Search for the cell housing the specified text and yield its [X, Y] center coordinate. 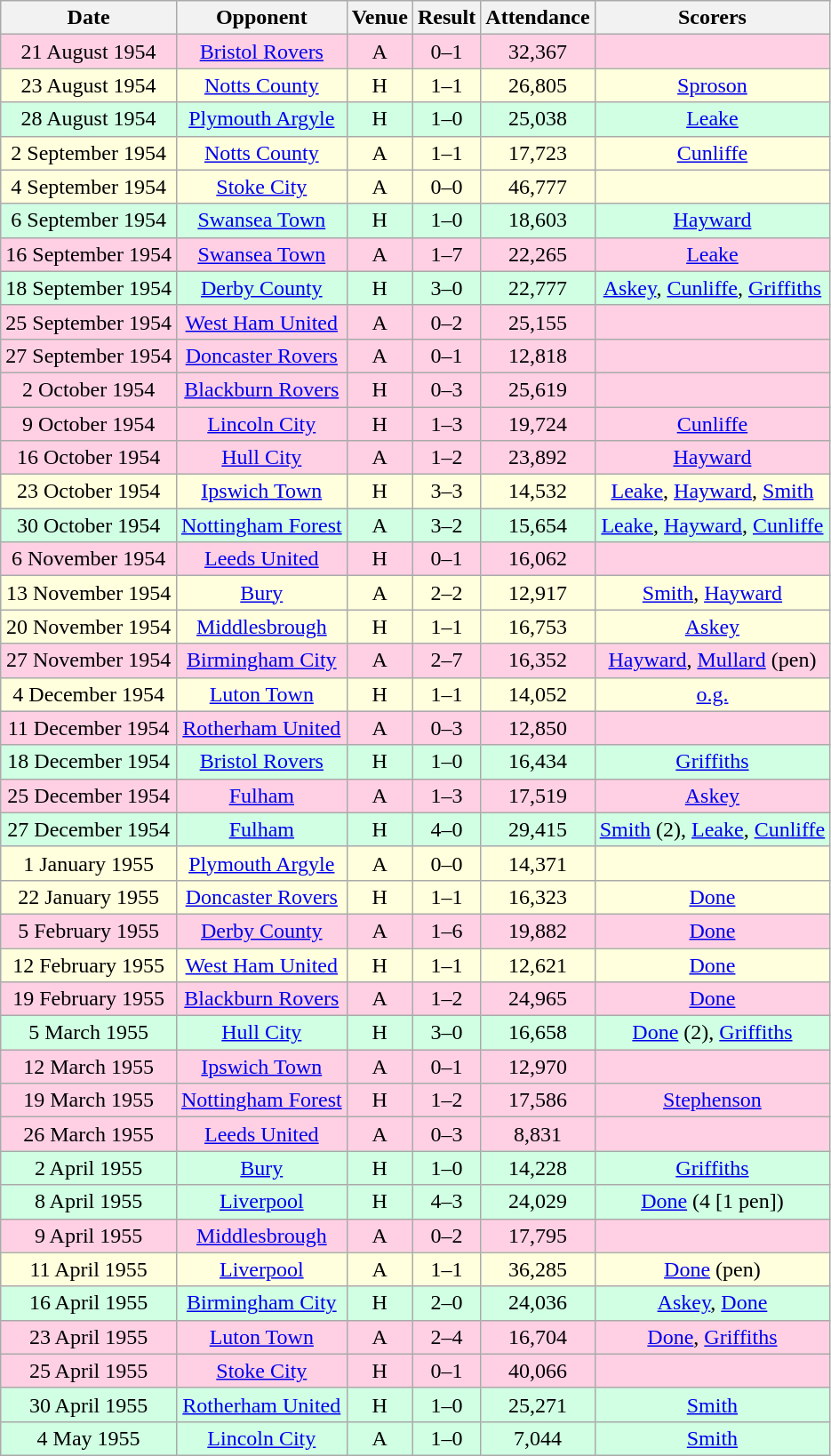
18 December 1954 [89, 762]
27 September 1954 [89, 356]
11 April 1955 [89, 1269]
1 January 1955 [89, 863]
16 September 1954 [89, 254]
26,805 [538, 85]
3–2 [446, 525]
Leake, Hayward, Smith [713, 492]
1–7 [446, 254]
2–2 [446, 593]
46,777 [538, 187]
27 November 1954 [89, 660]
22 January 1955 [89, 897]
Stephenson [713, 1100]
30 October 1954 [89, 525]
12 March 1955 [89, 1067]
19 March 1955 [89, 1100]
17,586 [538, 1100]
25,038 [538, 119]
Smith, Hayward [713, 593]
25 September 1954 [89, 322]
Sproson [713, 85]
2–4 [446, 1337]
Done, Griffiths [713, 1337]
23 August 1954 [89, 85]
28 August 1954 [89, 119]
4 September 1954 [89, 187]
25 December 1954 [89, 796]
18 September 1954 [89, 288]
36,285 [538, 1269]
2–7 [446, 660]
40,066 [538, 1371]
Scorers [713, 18]
23 October 1954 [89, 492]
3–3 [446, 492]
Done (4 [1 pen]) [713, 1202]
2 September 1954 [89, 153]
16,434 [538, 762]
8 April 1955 [89, 1202]
14,532 [538, 492]
1–6 [446, 931]
22,265 [538, 254]
24,029 [538, 1202]
16 October 1954 [89, 458]
25,155 [538, 322]
Done (pen) [713, 1269]
2–0 [446, 1303]
Askey, Done [713, 1303]
7,044 [538, 1438]
9 October 1954 [89, 424]
25,271 [538, 1404]
24,036 [538, 1303]
14,052 [538, 694]
14,371 [538, 863]
30 April 1955 [89, 1404]
14,228 [538, 1168]
Date [89, 18]
19,724 [538, 424]
27 December 1954 [89, 829]
12 February 1955 [89, 964]
18,603 [538, 220]
4 December 1954 [89, 694]
20 November 1954 [89, 627]
12,818 [538, 356]
5 February 1955 [89, 931]
21 August 1954 [89, 52]
16,062 [538, 559]
Venue [380, 18]
Opponent [261, 18]
Done (2), Griffiths [713, 1033]
16 April 1955 [89, 1303]
4 May 1955 [89, 1438]
12,917 [538, 593]
23,892 [538, 458]
17,723 [538, 153]
22,777 [538, 288]
Result [446, 18]
Hayward, Mullard (pen) [713, 660]
16,658 [538, 1033]
16,352 [538, 660]
5 March 1955 [89, 1033]
16,753 [538, 627]
32,367 [538, 52]
25 April 1955 [89, 1371]
17,519 [538, 796]
11 December 1954 [89, 728]
12,621 [538, 964]
25,619 [538, 389]
13 November 1954 [89, 593]
2 October 1954 [89, 389]
o.g. [713, 694]
12,850 [538, 728]
8,831 [538, 1134]
4–3 [446, 1202]
Leake, Hayward, Cunliffe [713, 525]
2 April 1955 [89, 1168]
6 November 1954 [89, 559]
6 September 1954 [89, 220]
15,654 [538, 525]
19,882 [538, 931]
17,795 [538, 1236]
Smith (2), Leake, Cunliffe [713, 829]
23 April 1955 [89, 1337]
9 April 1955 [89, 1236]
19 February 1955 [89, 999]
4–0 [446, 829]
12,970 [538, 1067]
Attendance [538, 18]
29,415 [538, 829]
Askey, Cunliffe, Griffiths [713, 288]
26 March 1955 [89, 1134]
16,704 [538, 1337]
16,323 [538, 897]
24,965 [538, 999]
